Capture the cell that displays the provided text and extract its (X, Y) central coordinate. 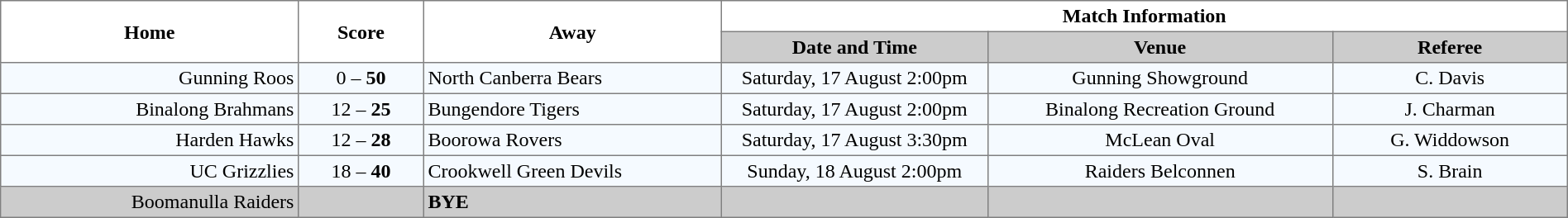
C. Davis (1450, 78)
Crookwell Green Devils (572, 171)
BYE (572, 202)
Bungendore Tigers (572, 109)
Binalong Recreation Ground (1159, 109)
12 – 25 (361, 109)
G. Widdowson (1450, 140)
Away (572, 31)
Boomanulla Raiders (150, 202)
Sunday, 18 August 2:00pm (854, 171)
North Canberra Bears (572, 78)
0 – 50 (361, 78)
Date and Time (854, 47)
Match Information (1145, 17)
Home (150, 31)
J. Charman (1450, 109)
Boorowa Rovers (572, 140)
Referee (1450, 47)
Gunning Roos (150, 78)
Binalong Brahmans (150, 109)
Score (361, 31)
S. Brain (1450, 171)
18 – 40 (361, 171)
Raiders Belconnen (1159, 171)
Harden Hawks (150, 140)
Gunning Showground (1159, 78)
Venue (1159, 47)
Saturday, 17 August 3:30pm (854, 140)
McLean Oval (1159, 140)
UC Grizzlies (150, 171)
12 – 28 (361, 140)
